Locate the cell with the specified text and output its (x, y) center coordinate. 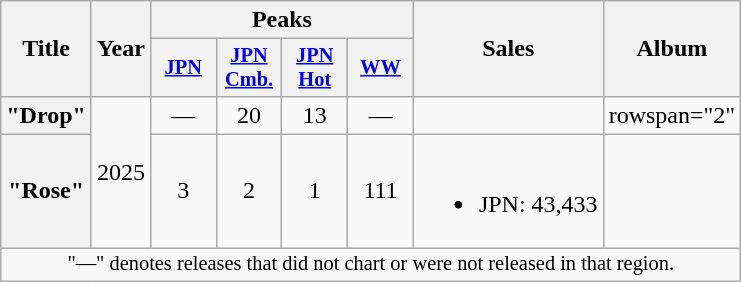
20 (249, 115)
JPNHot (315, 68)
Title (46, 49)
rowspan="2" (672, 115)
JPNCmb. (249, 68)
Peaks (282, 20)
WW (381, 68)
"Rose" (46, 192)
2025 (120, 172)
3 (183, 192)
"—" denotes releases that did not chart or were not released in that region. (371, 265)
13 (315, 115)
JPN (183, 68)
Album (672, 49)
2 (249, 192)
Year (120, 49)
111 (381, 192)
"Drop" (46, 115)
Sales (508, 49)
JPN: 43,433 (508, 192)
1 (315, 192)
